Determine the [x, y] coordinate at the center of the cell enclosing the given text.  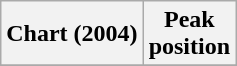
Peakposition [189, 34]
Chart (2004) [72, 34]
